Identify which cell holds the provided text, then report its [x, y] central coordinate. 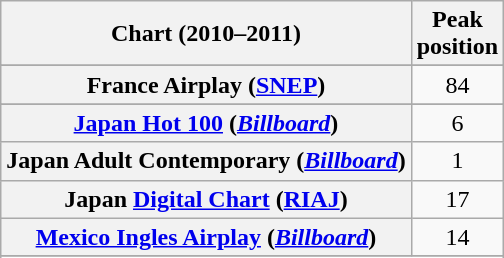
6 [457, 123]
Mexico Ingles Airplay (Billboard) [206, 237]
Peakposition [457, 34]
France Airplay (SNEP) [206, 85]
Chart (2010–2011) [206, 34]
1 [457, 161]
14 [457, 237]
84 [457, 85]
Japan Adult Contemporary (Billboard) [206, 161]
Japan Digital Chart (RIAJ) [206, 199]
17 [457, 199]
Japan Hot 100 (Billboard) [206, 123]
